Find where the given text appears and provide that cell's center as (x, y) coordinate. 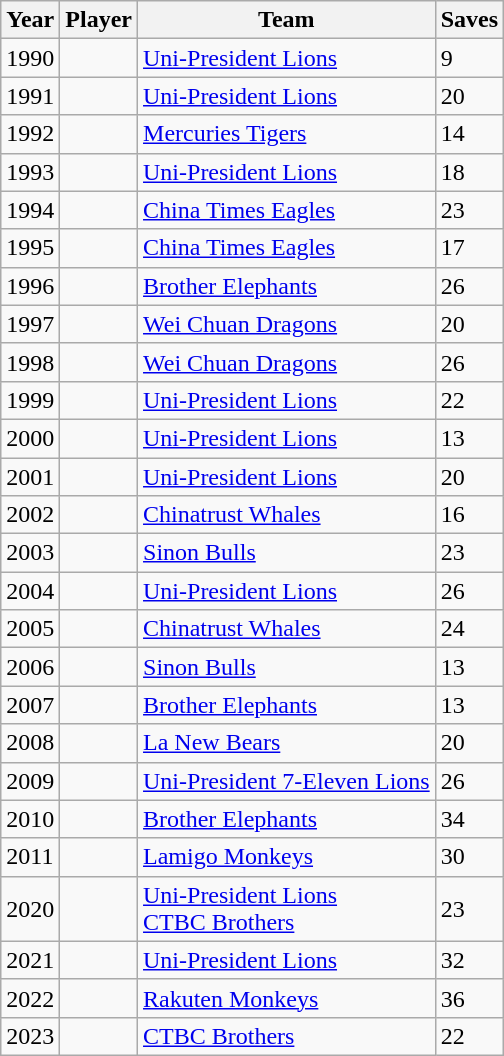
Uni-President 7-Eleven Lions (287, 781)
Rakuten Monkeys (287, 998)
2002 (30, 515)
2010 (30, 819)
2006 (30, 667)
1994 (30, 210)
1997 (30, 324)
Lamigo Monkeys (287, 857)
9 (469, 58)
2020 (30, 908)
16 (469, 515)
2004 (30, 591)
1990 (30, 58)
2000 (30, 438)
CTBC Brothers (287, 1036)
1996 (30, 286)
32 (469, 960)
34 (469, 819)
18 (469, 172)
2001 (30, 477)
Uni-President Lions CTBC Brothers (287, 908)
Mercuries Tigers (287, 134)
17 (469, 248)
La New Bears (287, 743)
2007 (30, 705)
2005 (30, 629)
30 (469, 857)
36 (469, 998)
2021 (30, 960)
1995 (30, 248)
Saves (469, 20)
14 (469, 134)
Year (30, 20)
1991 (30, 96)
24 (469, 629)
1993 (30, 172)
2003 (30, 553)
2009 (30, 781)
1998 (30, 362)
1992 (30, 134)
Player (99, 20)
2011 (30, 857)
1999 (30, 400)
Team (287, 20)
2022 (30, 998)
2023 (30, 1036)
2008 (30, 743)
